Capture the cell that displays the provided text and extract its [x, y] central coordinate. 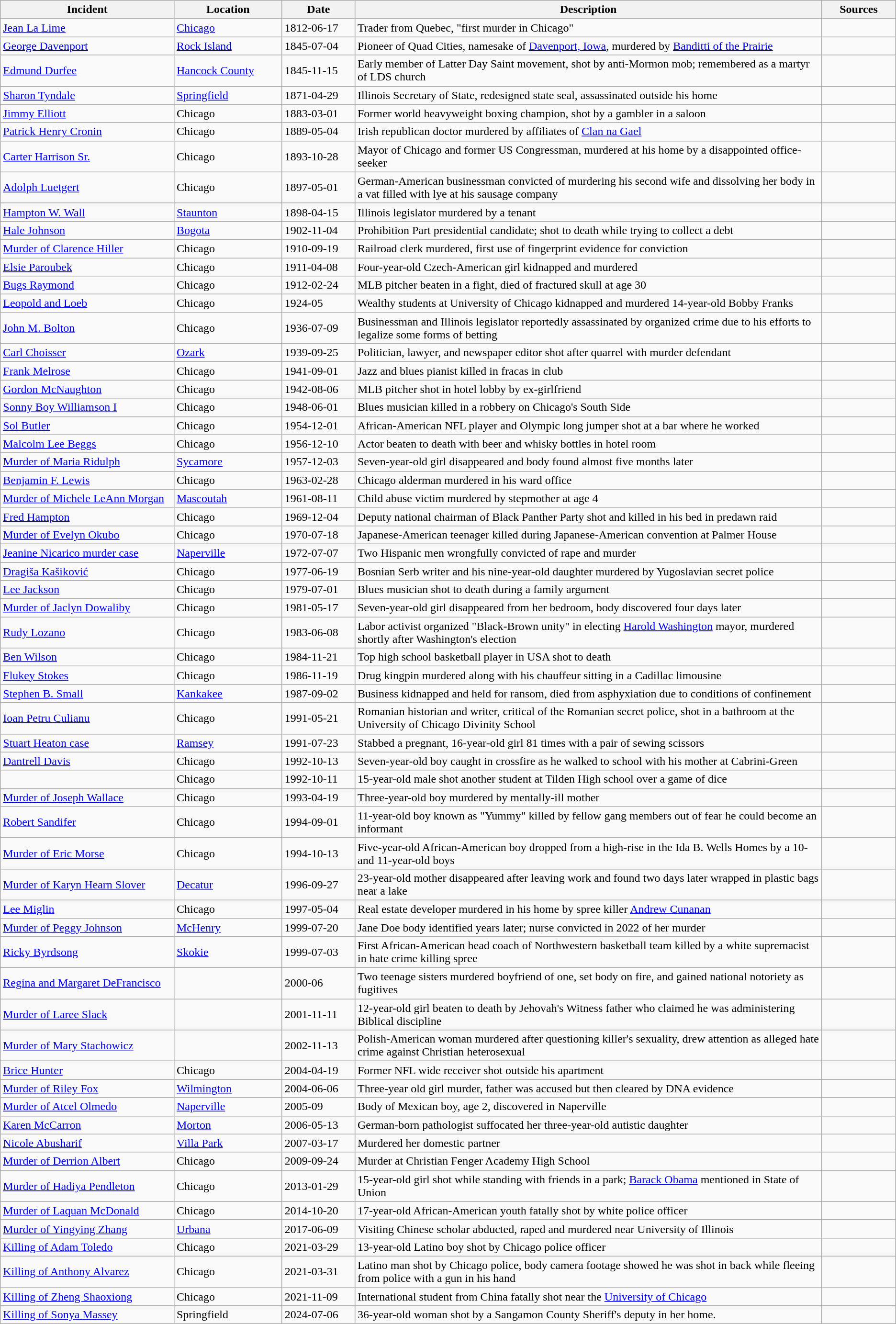
German-born pathologist suffocated her three-year-old autistic daughter [588, 1125]
Robert Sandifer [87, 822]
Jimmy Elliott [87, 113]
Latino man shot by Chicago police, body camera footage showed he was shot in back while fleeing from police with a gun in his hand [588, 1271]
1994-10-13 [318, 853]
MLB pitcher shot in hotel lobby by ex-girlfriend [588, 389]
Stephen B. Small [87, 694]
Blues musician shot to death during a family argument [588, 590]
Murdered her domestic partner [588, 1143]
Polish-American woman murdered after questioning killer's sexuality, drew attention as alleged hate crime against Christian heterosexual [588, 1045]
Bosnian Serb writer and his nine-year-old daughter murdered by Yugoslavian secret police [588, 571]
1845-11-15 [318, 71]
McHenry [228, 927]
Adolph Luetgert [87, 188]
MLB pitcher beaten in a fight, died of fractured skull at age 30 [588, 285]
Kankakee [228, 694]
2021-03-31 [318, 1271]
Romanian historian and writer, critical of the Romanian secret police, shot in a bathroom at the University of Chicago Divinity School [588, 718]
Real estate developer murdered in his home by spree killer Andrew Cunanan [588, 909]
George Davenport [87, 46]
Murder of Karyn Hearn Slover [87, 885]
15-year-old girl shot while standing with friends in a park; Barack Obama mentioned in State of Union [588, 1186]
1912-02-24 [318, 285]
1984-11-21 [318, 657]
Politician, lawyer, and newspaper editor shot after quarrel with murder defendant [588, 353]
1999-07-03 [318, 953]
Murder of Yingying Zhang [87, 1229]
Three-year old girl murder, father was accused but then cleared by DNA evidence [588, 1088]
Killing of Anthony Alvarez [87, 1271]
Two Hispanic men wrongfully convicted of rape and murder [588, 553]
Murder of Hadiya Pendleton [87, 1186]
Murder of Eric Morse [87, 853]
Ricky Byrdsong [87, 953]
Former world heavyweight boxing champion, shot by a gambler in a saloon [588, 113]
Illinois Secretary of State, redesigned state seal, assassinated outside his home [588, 95]
Irish republican doctor murdered by affiliates of Clan na Gael [588, 132]
Early member of Latter Day Saint movement, shot by anti-Mormon mob; remembered as a martyr of LDS church [588, 71]
Murder of Jaclyn Dowaliby [87, 608]
1924-05 [318, 303]
John M. Bolton [87, 328]
Four-year-old Czech-American girl kidnapped and murdered [588, 267]
1991-07-23 [318, 743]
Decatur [228, 885]
1956-12-10 [318, 444]
17-year-old African-American youth fatally shot by white police officer [588, 1211]
1993-04-19 [318, 797]
1902-11-04 [318, 230]
1941-09-01 [318, 371]
1970-07-18 [318, 535]
Wealthy students at University of Chicago kidnapped and murdered 14-year-old Bobby Franks [588, 303]
1987-09-02 [318, 694]
Killing of Sonya Massey [87, 1315]
Jean La Lime [87, 28]
1972-07-07 [318, 553]
Seven-year-old boy caught in crossfire as he walked to school with his mother at Cabrini-Green [588, 761]
Malcolm Lee Beggs [87, 444]
Carl Choisser [87, 353]
Ben Wilson [87, 657]
Dragiša Kašiković [87, 571]
1997-05-04 [318, 909]
Seven-year-old girl disappeared and body found almost five months later [588, 462]
2009-09-24 [318, 1161]
1992-10-11 [318, 779]
2000-06 [318, 983]
2004-04-19 [318, 1070]
1992-10-13 [318, 761]
Location [228, 10]
Actor beaten to death with beer and whisky bottles in hotel room [588, 444]
Deputy national chairman of Black Panther Party shot and killed in his bed in predawn raid [588, 516]
1957-12-03 [318, 462]
Villa Park [228, 1143]
Illinois legislator murdered by a tenant [588, 212]
Ioan Petru Culianu [87, 718]
1994-09-01 [318, 822]
2006-05-13 [318, 1125]
1948-06-01 [318, 407]
2017-06-09 [318, 1229]
Murder at Christian Fenger Academy High School [588, 1161]
Mayor of Chicago and former US Congressman, murdered at his home by a disappointed office-seeker [588, 156]
1893-10-28 [318, 156]
Ramsey [228, 743]
Lee Jackson [87, 590]
Hampton W. Wall [87, 212]
Fred Hampton [87, 516]
Edmund Durfee [87, 71]
Jane Doe body identified years later; nurse convicted in 2022 of her murder [588, 927]
Body of Mexican boy, age 2, discovered in Naperville [588, 1107]
12-year-old girl beaten to death by Jehovah's Witness father who claimed he was administering Biblical discipline [588, 1015]
15-year-old male shot another student at Tilden High school over a game of dice [588, 779]
1961-08-11 [318, 498]
Former NFL wide receiver shot outside his apartment [588, 1070]
23-year-old mother disappeared after leaving work and found two days later wrapped in plastic bags near a lake [588, 885]
2001-11-11 [318, 1015]
Two teenage sisters murdered boyfriend of one, set body on fire, and gained national notoriety as fugitives [588, 983]
Visiting Chinese scholar abducted, raped and murdered near University of Illinois [588, 1229]
Brice Hunter [87, 1070]
1898-04-15 [318, 212]
Mascoutah [228, 498]
Hancock County [228, 71]
Murder of Atcel Olmedo [87, 1107]
Benjamin F. Lewis [87, 480]
2024-07-06 [318, 1315]
Three-year-old boy murdered by mentally-ill mother [588, 797]
Bugs Raymond [87, 285]
2005-09 [318, 1107]
Carter Harrison Sr. [87, 156]
13-year-old Latino boy shot by Chicago police officer [588, 1247]
Elsie Paroubek [87, 267]
Labor activist organized "Black-Brown unity" in electing Harold Washington mayor, murdered shortly after Washington's election [588, 633]
Regina and Margaret DeFrancisco [87, 983]
2021-11-09 [318, 1297]
Murder of Laquan McDonald [87, 1211]
2014-10-20 [318, 1211]
Hale Johnson [87, 230]
Murder of Clarence Hiller [87, 248]
Prohibition Part presidential candidate; shot to death while trying to collect a debt [588, 230]
1897-05-01 [318, 188]
International student from China fatally shot near the University of Chicago [588, 1297]
1981-05-17 [318, 608]
German-American businessman convicted of murdering his second wife and dissolving her body in a vat filled with lye at his sausage company [588, 188]
Jeanine Nicarico murder case [87, 553]
Urbana [228, 1229]
1983-06-08 [318, 633]
1954-12-01 [318, 426]
1986-11-19 [318, 675]
African-American NFL player and Olympic long jumper shot at a bar where he worked [588, 426]
Drug kingpin murdered along with his chauffeur sitting in a Cadillac limousine [588, 675]
Date [318, 10]
1979-07-01 [318, 590]
Stuart Heaton case [87, 743]
Chicago alderman murdered in his ward office [588, 480]
Sources [859, 10]
Bogota [228, 230]
1812-06-17 [318, 28]
Sycamore [228, 462]
Karen McCarron [87, 1125]
Frank Melrose [87, 371]
Murder of Evelyn Okubo [87, 535]
1936-07-09 [318, 328]
1883-03-01 [318, 113]
36-year-old woman shot by a Sangamon County Sheriff's deputy in her home. [588, 1315]
Murder of Joseph Wallace [87, 797]
Trader from Quebec, "first murder in Chicago" [588, 28]
Jazz and blues pianist killed in fracas in club [588, 371]
Gordon McNaughton [87, 389]
Leopold and Loeb [87, 303]
1910-09-19 [318, 248]
1911-04-08 [318, 267]
First African-American head coach of Northwestern basketball team killed by a white supremacist in hate crime killing spree [588, 953]
1996-09-27 [318, 885]
Description [588, 10]
1969-12-04 [318, 516]
1942-08-06 [318, 389]
Nicole Abusharif [87, 1143]
Murder of Laree Slack [87, 1015]
Staunton [228, 212]
Blues musician killed in a robbery on Chicago's South Side [588, 407]
Rudy Lozano [87, 633]
2007-03-17 [318, 1143]
Businessman and Illinois legislator reportedly assassinated by organized crime due to his efforts to legalize some forms of betting [588, 328]
Rock Island [228, 46]
Flukey Stokes [87, 675]
Sol Butler [87, 426]
Wilmington [228, 1088]
1889-05-04 [318, 132]
2002-11-13 [318, 1045]
Ozark [228, 353]
Killing of Adam Toledo [87, 1247]
Seven-year-old girl disappeared from her bedroom, body discovered four days later [588, 608]
Top high school basketball player in USA shot to death [588, 657]
1845-07-04 [318, 46]
Stabbed a pregnant, 16-year-old girl 81 times with a pair of sewing scissors [588, 743]
Murder of Riley Fox [87, 1088]
Patrick Henry Cronin [87, 132]
Five-year-old African-American boy dropped from a high-rise in the Ida B. Wells Homes by a 10- and 11-year-old boys [588, 853]
Child abuse victim murdered by stepmother at age 4 [588, 498]
Japanese-American teenager killed during Japanese-American convention at Palmer House [588, 535]
Business kidnapped and held for ransom, died from asphyxiation due to conditions of confinement [588, 694]
Morton [228, 1125]
1977-06-19 [318, 571]
1991-05-21 [318, 718]
1999-07-20 [318, 927]
Railroad clerk murdered, first use of fingerprint evidence for conviction [588, 248]
Murder of Maria Ridulph [87, 462]
1871-04-29 [318, 95]
1963-02-28 [318, 480]
2013-01-29 [318, 1186]
Murder of Michele LeAnn Morgan [87, 498]
Sharon Tyndale [87, 95]
Sonny Boy Williamson I [87, 407]
Murder of Peggy Johnson [87, 927]
Lee Miglin [87, 909]
Skokie [228, 953]
Killing of Zheng Shaoxiong [87, 1297]
2004-06-06 [318, 1088]
1939-09-25 [318, 353]
Incident [87, 10]
Pioneer of Quad Cities, namesake of Davenport, Iowa, murdered by Banditti of the Prairie [588, 46]
11-year-old boy known as "Yummy" killed by fellow gang members out of fear he could become an informant [588, 822]
Murder of Derrion Albert [87, 1161]
Dantrell Davis [87, 761]
2021-03-29 [318, 1247]
Murder of Mary Stachowicz [87, 1045]
